Search for the cell housing the specified text and yield its [X, Y] center coordinate. 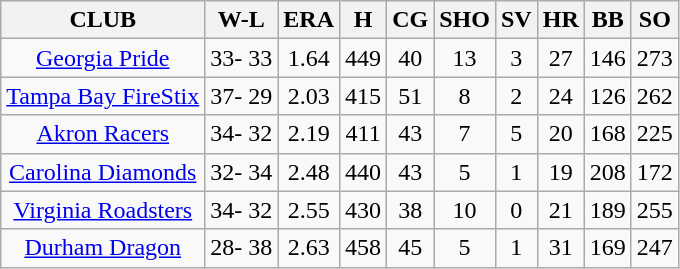
51 [410, 96]
CG [410, 20]
SO [654, 20]
3 [516, 58]
440 [364, 172]
1.64 [309, 58]
28- 38 [242, 248]
273 [654, 58]
ERA [309, 20]
20 [560, 134]
8 [465, 96]
168 [608, 134]
Georgia Pride [103, 58]
37- 29 [242, 96]
40 [410, 58]
255 [654, 210]
Virginia Roadsters [103, 210]
262 [654, 96]
H [364, 20]
172 [654, 172]
411 [364, 134]
208 [608, 172]
27 [560, 58]
13 [465, 58]
HR [560, 20]
SV [516, 20]
415 [364, 96]
W-L [242, 20]
32- 34 [242, 172]
24 [560, 96]
SHO [465, 20]
45 [410, 248]
33- 33 [242, 58]
Carolina Diamonds [103, 172]
CLUB [103, 20]
21 [560, 210]
7 [465, 134]
2.19 [309, 134]
BB [608, 20]
Durham Dragon [103, 248]
31 [560, 248]
247 [654, 248]
Tampa Bay FireStix [103, 96]
458 [364, 248]
189 [608, 210]
2.63 [309, 248]
430 [364, 210]
10 [465, 210]
449 [364, 58]
2.48 [309, 172]
146 [608, 58]
169 [608, 248]
2 [516, 96]
126 [608, 96]
0 [516, 210]
19 [560, 172]
2.03 [309, 96]
2.55 [309, 210]
225 [654, 134]
38 [410, 210]
Akron Racers [103, 134]
